Pinpoint the cell where the given text exists, returning its [X, Y] midpoint coordinate. 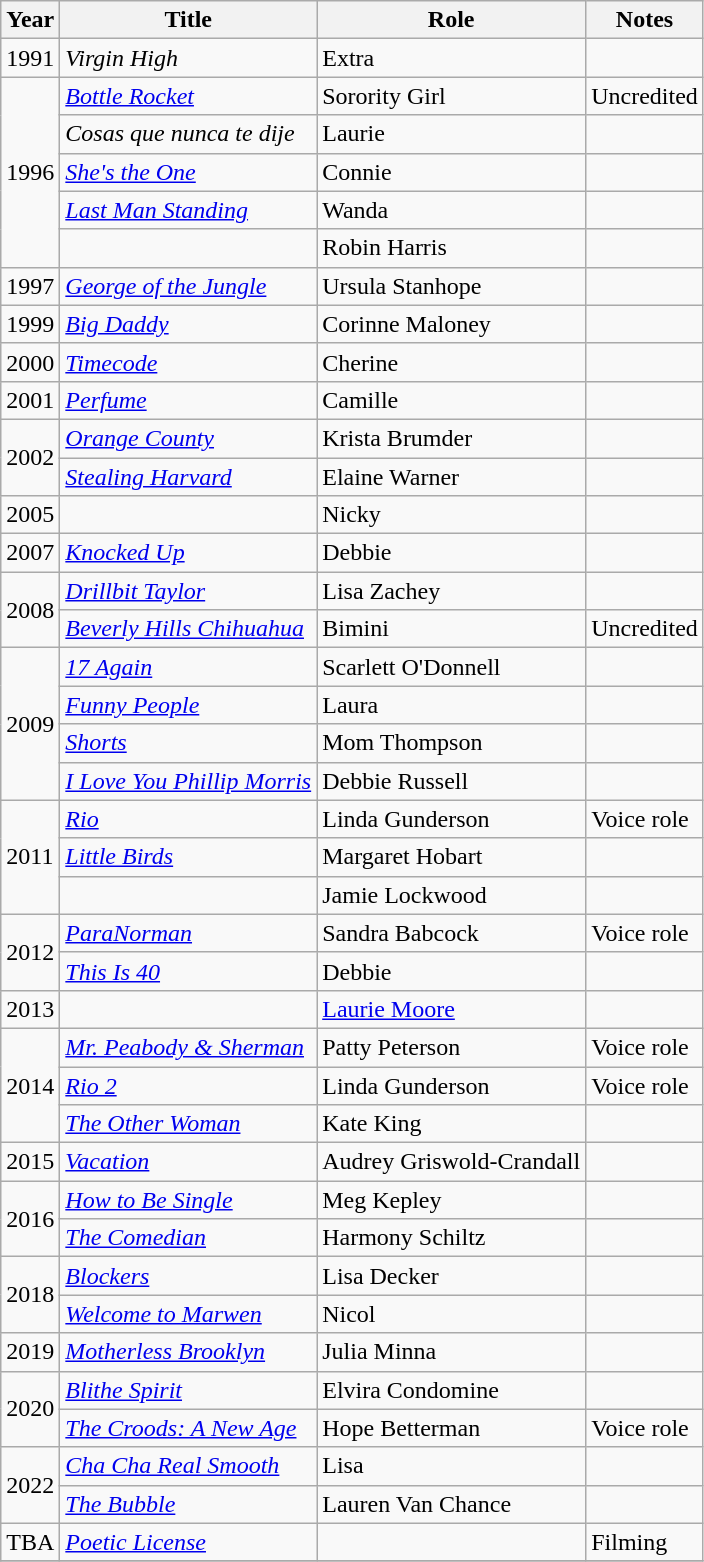
Lauren Van Chance [452, 1504]
1999 [30, 324]
Ursula Stanhope [452, 286]
Audrey Griswold-Crandall [452, 1162]
2018 [30, 1295]
Lisa [452, 1466]
Timecode [188, 362]
Meg Kepley [452, 1200]
Margaret Hobart [452, 857]
The Croods: A New Age [188, 1428]
Camille [452, 400]
Funny People [188, 705]
Rio 2 [188, 1085]
2007 [30, 553]
Perfume [188, 400]
Rio [188, 819]
Hope Betterman [452, 1428]
This Is 40 [188, 971]
Knocked Up [188, 553]
2000 [30, 362]
The Comedian [188, 1238]
Last Man Standing [188, 210]
Vacation [188, 1162]
Bimini [452, 629]
Jamie Lockwood [452, 895]
2008 [30, 610]
Cha Cha Real Smooth [188, 1466]
Laurie [452, 134]
Julia Minna [452, 1352]
2013 [30, 1009]
17 Again [188, 667]
Little Birds [188, 857]
Laura [452, 705]
Robin Harris [452, 248]
Kate King [452, 1124]
Elvira Condomine [452, 1390]
Welcome to Marwen [188, 1314]
Poetic License [188, 1542]
Bottle Rocket [188, 96]
Scarlett O'Donnell [452, 667]
Motherless Brooklyn [188, 1352]
2022 [30, 1485]
Shorts [188, 743]
1991 [30, 58]
Sandra Babcock [452, 933]
Cherine [452, 362]
2015 [30, 1162]
Blithe Spirit [188, 1390]
1997 [30, 286]
Sorority Girl [452, 96]
Laurie Moore [452, 1009]
Krista Brumder [452, 438]
Extra [452, 58]
ParaNorman [188, 933]
Drillbit Taylor [188, 591]
Nicky [452, 515]
1996 [30, 172]
Big Daddy [188, 324]
2009 [30, 724]
2016 [30, 1219]
She's the One [188, 172]
Patty Peterson [452, 1047]
The Bubble [188, 1504]
Lisa Decker [452, 1276]
2019 [30, 1352]
Role [452, 20]
Notes [645, 20]
Cosas que nunca te dije [188, 134]
Year [30, 20]
Nicol [452, 1314]
Wanda [452, 210]
Harmony Schiltz [452, 1238]
Connie [452, 172]
Debbie Russell [452, 781]
Beverly Hills Chihuahua [188, 629]
George of the Jungle [188, 286]
2020 [30, 1409]
TBA [30, 1542]
How to Be Single [188, 1200]
2002 [30, 457]
Virgin High [188, 58]
Orange County [188, 438]
I Love You Phillip Morris [188, 781]
2001 [30, 400]
Stealing Harvard [188, 477]
Lisa Zachey [452, 591]
2011 [30, 857]
Elaine Warner [452, 477]
2005 [30, 515]
Title [188, 20]
Blockers [188, 1276]
Mr. Peabody & Sherman [188, 1047]
Mom Thompson [452, 743]
Corinne Maloney [452, 324]
Filming [645, 1542]
The Other Woman [188, 1124]
2012 [30, 952]
2014 [30, 1085]
